Scan for the cell matching the given text and deliver its (x, y) coordinate at center. 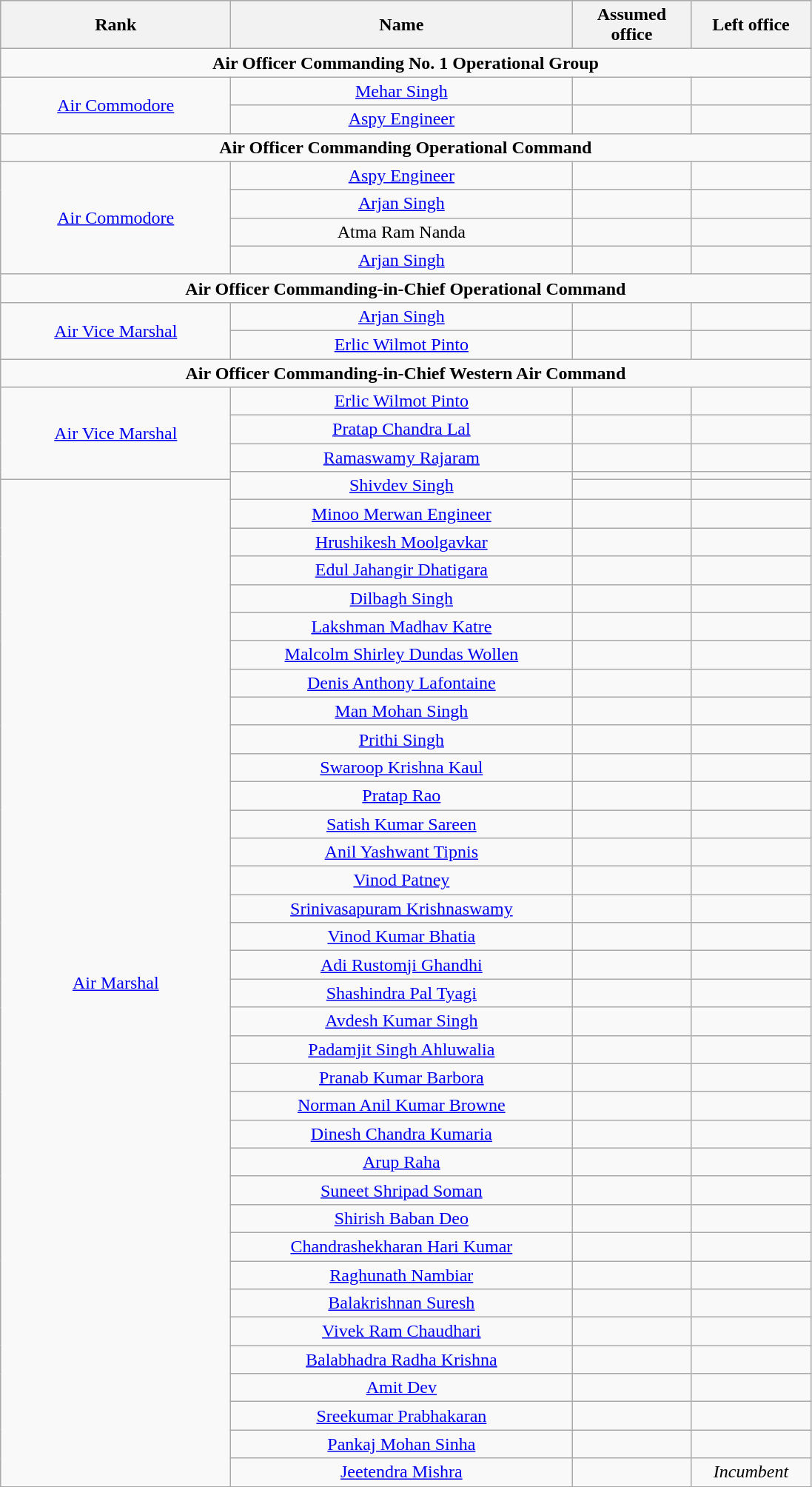
Sreekumar Prabhakaran (401, 1416)
Incumbent (751, 1472)
Shashindra Pal Tyagi (401, 993)
Norman Anil Kumar Browne (401, 1106)
Shirish Baban Deo (401, 1218)
Malcolm Shirley Dundas Wollen (401, 655)
Anil Yashwant Tipnis (401, 852)
Balakrishnan Suresh (401, 1303)
Prithi Singh (401, 739)
Minoo Merwan Engineer (401, 514)
Edul Jahangir Dhatigara (401, 570)
Swaroop Krishna Kaul (401, 767)
Padamjit Singh Ahluwalia (401, 1049)
Air Officer Commanding-in-Chief Operational Command (406, 288)
Jeetendra Mishra (401, 1472)
Pranab Kumar Barbora (401, 1077)
Shivdev Singh (401, 486)
Balabhadra Radha Krishna (401, 1360)
Avdesh Kumar Singh (401, 1021)
Amit Dev (401, 1388)
Air Officer Commanding Operational Command (406, 147)
Dinesh Chandra Kumaria (401, 1134)
Left office (751, 25)
Man Mohan Singh (401, 711)
Air Officer Commanding-in-Chief Western Air Command (406, 372)
Chandrashekharan Hari Kumar (401, 1246)
Dilbagh Singh (401, 598)
Adi Rustomji Ghandhi (401, 965)
Name (401, 25)
Pratap Chandra Lal (401, 430)
Denis Anthony Lafontaine (401, 683)
Assumed office (632, 25)
Lakshman Madhav Katre (401, 626)
Vinod Patney (401, 880)
Rank (115, 25)
Satish Kumar Sareen (401, 824)
Suneet Shripad Soman (401, 1190)
Pratap Rao (401, 795)
Atma Ram Nanda (401, 232)
Pankaj Mohan Sinha (401, 1444)
Ramaswamy Rajaram (401, 458)
Arup Raha (401, 1162)
Hrushikesh Moolgavkar (401, 542)
Raghunath Nambiar (401, 1274)
Srinivasapuram Krishnaswamy (401, 909)
Air Officer Commanding No. 1 Operational Group (406, 63)
Vinod Kumar Bhatia (401, 937)
Air Marshal (115, 983)
Vivek Ram Chaudhari (401, 1331)
Mehar Singh (401, 91)
